Capture the cell that displays the provided text and extract its [X, Y] central coordinate. 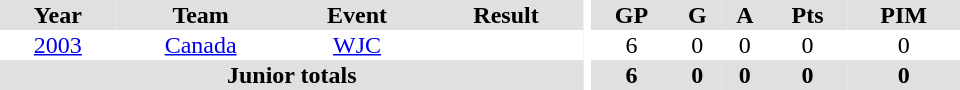
Event [358, 15]
Canada [201, 45]
PIM [904, 15]
Year [58, 15]
Result [506, 15]
A [745, 15]
2003 [58, 45]
GP [631, 15]
Pts [808, 15]
Junior totals [292, 75]
G [698, 15]
WJC [358, 45]
Team [201, 15]
